Scan for the cell matching the given text and deliver its (X, Y) coordinate at center. 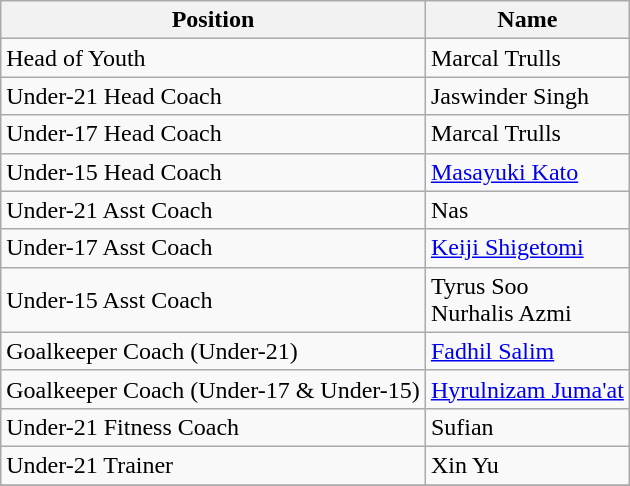
Under-17 Asst Coach (214, 248)
Fadhil Salim (527, 351)
Jaswinder Singh (527, 96)
Tyrus Soo Nurhalis Azmi (527, 300)
Under-21 Head Coach (214, 96)
Position (214, 20)
Head of Youth (214, 58)
Under-15 Asst Coach (214, 300)
Xin Yu (527, 465)
Name (527, 20)
Under-15 Head Coach (214, 172)
Under-21 Asst Coach (214, 210)
Keiji Shigetomi (527, 248)
Goalkeeper Coach (Under-21) (214, 351)
Masayuki Kato (527, 172)
Hyrulnizam Juma'at (527, 389)
Nas (527, 210)
Sufian (527, 427)
Under-21 Fitness Coach (214, 427)
Under-17 Head Coach (214, 134)
Goalkeeper Coach (Under-17 & Under-15) (214, 389)
Under-21 Trainer (214, 465)
